Return the (X, Y) coordinate for the center point of the cell that contains the specified text.  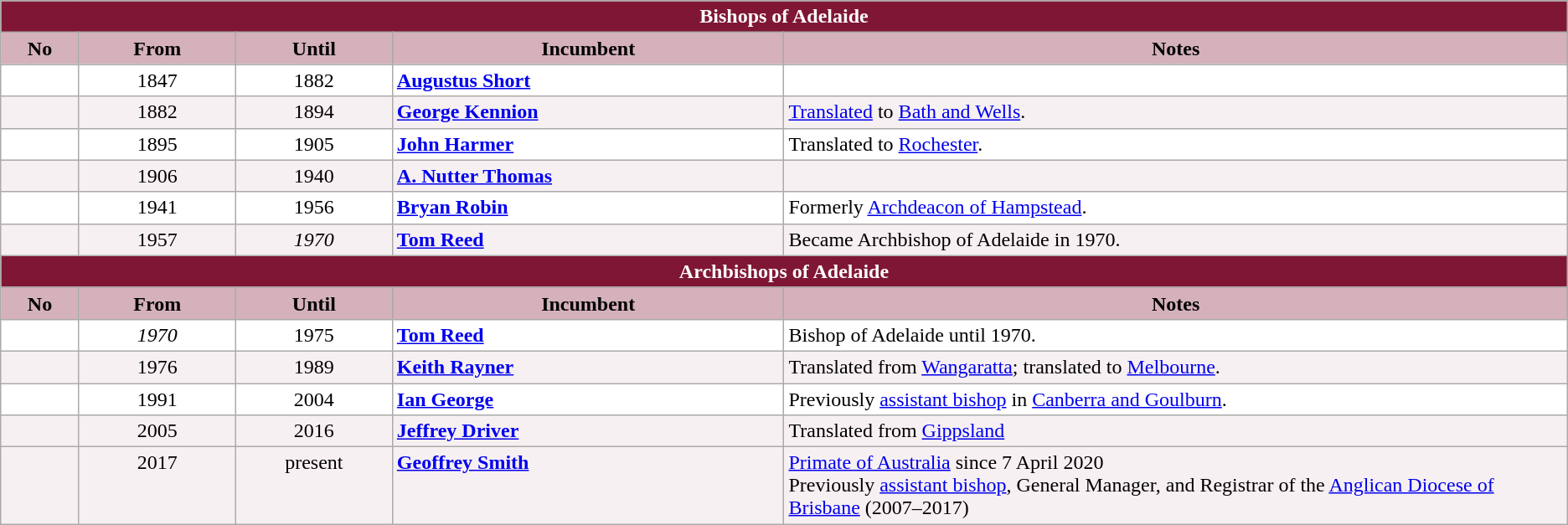
Translated to Bath and Wells. (1176, 112)
1956 (313, 208)
1906 (157, 176)
2017 (157, 486)
1895 (157, 144)
1991 (157, 399)
Translated from Wangaratta; translated to Melbourne. (1176, 367)
Primate of Australia since 7 April 2020Previously assistant bishop, General Manager, and Registrar of the Anglican Diocese of Brisbane (2007–2017) (1176, 486)
1989 (313, 367)
1957 (157, 239)
A. Nutter Thomas (588, 176)
Translated from Gippsland (1176, 431)
2004 (313, 399)
1905 (313, 144)
present (313, 486)
Bishops of Adelaide (784, 17)
Augustus Short (588, 80)
John Harmer (588, 144)
Formerly Archdeacon of Hampstead. (1176, 208)
Geoffrey Smith (588, 486)
Jeffrey Driver (588, 431)
Translated to Rochester. (1176, 144)
2005 (157, 431)
1847 (157, 80)
Previously assistant bishop in Canberra and Goulburn. (1176, 399)
1975 (313, 335)
1940 (313, 176)
1941 (157, 208)
Bryan Robin (588, 208)
Became Archbishop of Adelaide in 1970. (1176, 239)
Archbishops of Adelaide (784, 271)
Keith Rayner (588, 367)
1894 (313, 112)
1976 (157, 367)
2016 (313, 431)
Bishop of Adelaide until 1970. (1176, 335)
Ian George (588, 399)
George Kennion (588, 112)
